For the text-containing cell, return its midpoint in [X, Y] coordinate format. 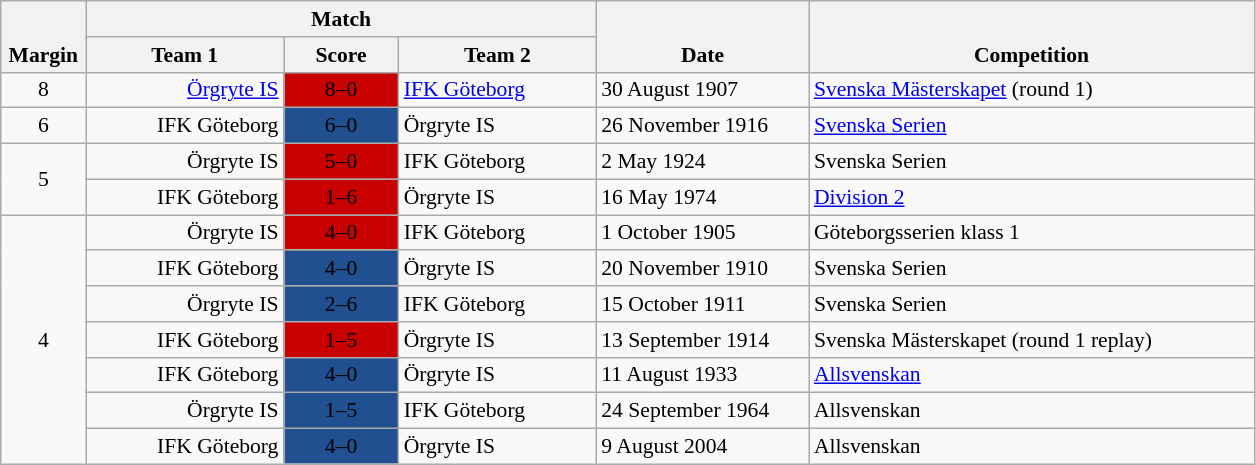
1 October 1905 [702, 233]
Division 2 [1032, 197]
5 [44, 180]
Team 1 [185, 55]
1–6 [342, 197]
4 [44, 340]
Score [342, 55]
2–6 [342, 304]
9 August 2004 [702, 447]
15 October 1911 [702, 304]
16 May 1974 [702, 197]
Svenska Mästerskapet (round 1 replay) [1032, 340]
Match [341, 19]
2 May 1924 [702, 162]
Date [702, 36]
6–0 [342, 126]
Göteborgsserien klass 1 [1032, 233]
Competition [1032, 36]
13 September 1914 [702, 340]
6 [44, 126]
20 November 1910 [702, 269]
Svenska Mästerskapet (round 1) [1032, 90]
8–0 [342, 90]
11 August 1933 [702, 375]
8 [44, 90]
24 September 1964 [702, 411]
5–0 [342, 162]
Margin [44, 36]
30 August 1907 [702, 90]
Team 2 [498, 55]
26 November 1916 [702, 126]
